Pinpoint the cell where the given text exists, returning its [X, Y] midpoint coordinate. 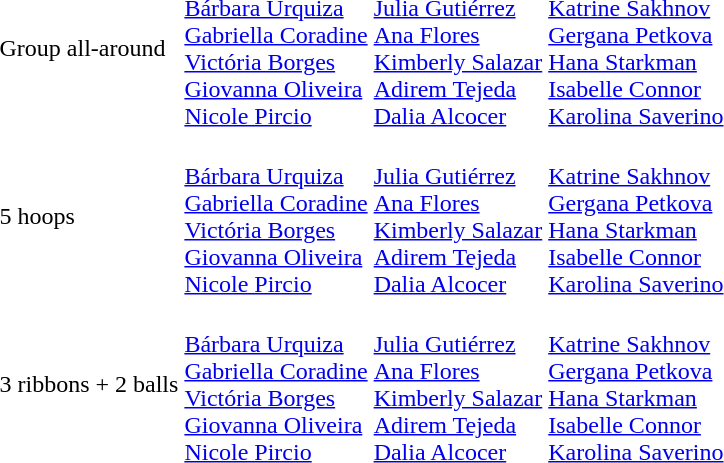
Julia GutiérrezAna FloresKimberly SalazarAdirem TejedaDalia Alcocer [458, 216]
Bárbara UrquizaGabriella CoradineVictória BorgesGiovanna OliveiraNicole Pircio [276, 216]
